Return [X, Y] of the center of cell containing provided text 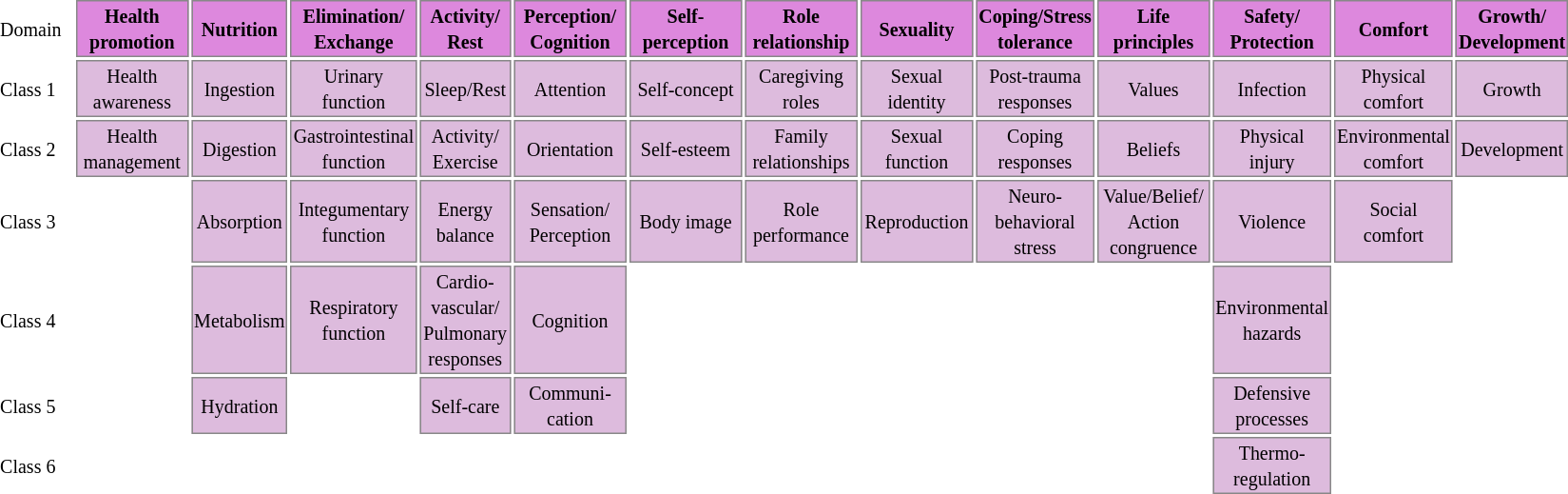
Absorption [240, 221]
Activity/Exercise [465, 148]
Rolerelationship [801, 29]
Gastrointestinalfunction [354, 148]
Integumentaryfunction [354, 221]
Perception/Cognition [570, 29]
Violence [1272, 221]
Beliefs [1153, 148]
Roleperformance [801, 221]
Ingestion [240, 89]
Body image [686, 221]
Hydration [240, 405]
Socialcomfort [1394, 221]
Infection [1272, 89]
Physicalcomfort [1394, 89]
Activity/Rest [465, 29]
Sleep/Rest [465, 89]
Familyrelationships [801, 148]
Communi-cation [570, 405]
Reproduction [917, 221]
Neuro-behavioralstress [1035, 221]
Self-perception [686, 29]
Safety/Protection [1272, 29]
Sexualidentity [917, 89]
Attention [570, 89]
Cognition [570, 320]
Physicalinjury [1272, 148]
Values [1153, 89]
Elimination/Exchange [354, 29]
Environmentalcomfort [1394, 148]
Healthpromotion [132, 29]
Cardio-vascular/Pulmonaryresponses [465, 320]
Self-care [465, 405]
Growth [1512, 89]
Nutrition [240, 29]
Sensation/Perception [570, 221]
Defensiveprocesses [1272, 405]
Coping/Stresstolerance [1035, 29]
Copingresponses [1035, 148]
Post-traumaresponses [1035, 89]
Metabolism [240, 320]
Value/Belief/Actioncongruence [1153, 221]
Energybalance [465, 221]
Healthmanagement [132, 148]
Digestion [240, 148]
Environmentalhazards [1272, 320]
Respiratoryfunction [354, 320]
Sexuality [917, 29]
Urinaryfunction [354, 89]
Healthawareness [132, 89]
Growth/Development [1512, 29]
Orientation [570, 148]
Sexualfunction [917, 148]
Caregivingroles [801, 89]
Self-esteem [686, 148]
Thermo-regulation [1272, 465]
Development [1512, 148]
Lifeprinciples [1153, 29]
Self-concept [686, 89]
Comfort [1394, 29]
